Return [x, y] of the center of cell containing provided text 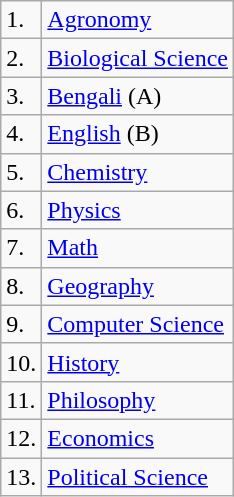
Computer Science [138, 324]
10. [22, 362]
11. [22, 400]
Math [138, 248]
History [138, 362]
Bengali (A) [138, 96]
1. [22, 20]
Philosophy [138, 400]
Political Science [138, 477]
9. [22, 324]
Biological Science [138, 58]
4. [22, 134]
English (B) [138, 134]
12. [22, 438]
13. [22, 477]
7. [22, 248]
Agronomy [138, 20]
3. [22, 96]
6. [22, 210]
Chemistry [138, 172]
8. [22, 286]
Economics [138, 438]
5. [22, 172]
Physics [138, 210]
2. [22, 58]
Geography [138, 286]
